Pinpoint the cell where the given text exists, returning its [X, Y] midpoint coordinate. 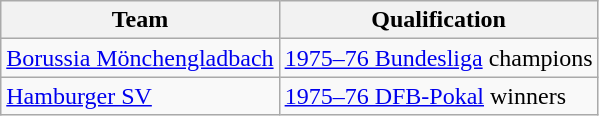
1975–76 DFB-Pokal winners [438, 96]
Qualification [438, 20]
1975–76 Bundesliga champions [438, 58]
Hamburger SV [140, 96]
Borussia Mönchengladbach [140, 58]
Team [140, 20]
